Extract the [x, y] coordinate from the center of the cell holding the provided text.  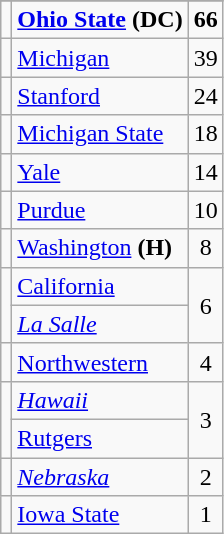
8 [206, 248]
24 [206, 96]
Stanford [100, 96]
2 [206, 477]
6 [206, 305]
39 [206, 58]
California [100, 286]
Iowa State [100, 515]
Washington (H) [100, 248]
Nebraska [100, 477]
Michigan State [100, 134]
Ohio State (DC) [100, 20]
14 [206, 172]
18 [206, 134]
10 [206, 210]
Rutgers [100, 438]
66 [206, 20]
La Salle [100, 324]
Michigan [100, 58]
3 [206, 419]
Yale [100, 172]
Hawaii [100, 400]
Northwestern [100, 362]
4 [206, 362]
Purdue [100, 210]
1 [206, 515]
